Find where the given text appears and provide that cell's center as (x, y) coordinate. 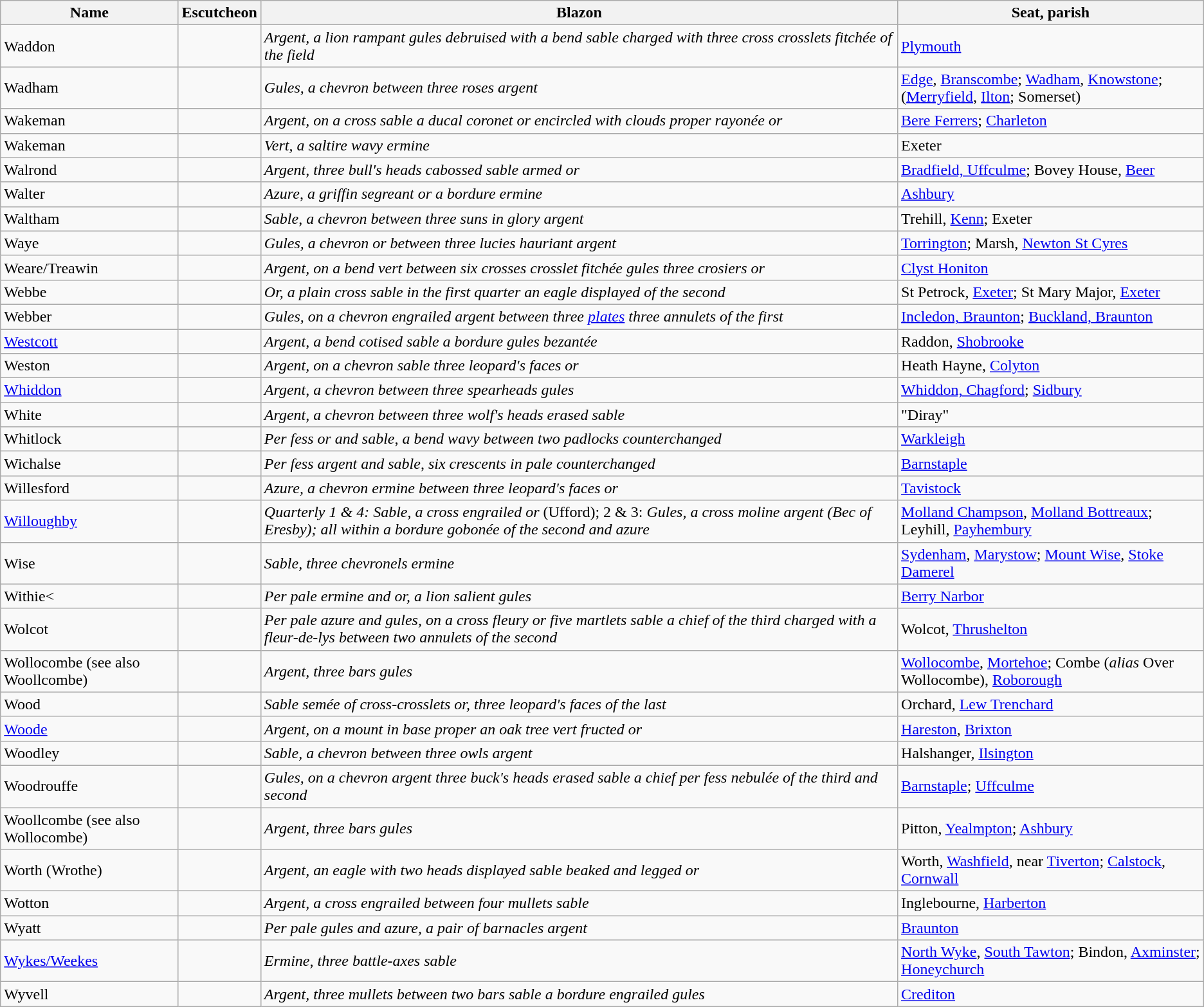
Gules, on a chevron engrailed argent between three plates three annulets of the first (579, 316)
Argent, on a chevron sable three leopard's faces or (579, 366)
Wyvell (89, 994)
Waye (89, 243)
Argent, a lion rampant gules debruised with a bend sable charged with three cross crosslets fitchée of the field (579, 46)
Berry Narbor (1051, 596)
Argent, on a cross sable a ducal coronet or encircled with clouds proper rayonée or (579, 121)
Argent, on a mount in base proper an oak tree vert fructed or (579, 729)
Sable, three chevronels ermine (579, 563)
Wichalse (89, 464)
Worth (Wrothe) (89, 871)
St Petrock, Exeter; St Mary Major, Exeter (1051, 292)
Gules, a chevron or between three lucies hauriant argent (579, 243)
Woode (89, 729)
Sable semée of cross-crosslets or, three leopard's faces of the last (579, 704)
Edge, Branscombe; Wadham, Knowstone; (Merryfield, Ilton; Somerset) (1051, 87)
Withie< (89, 596)
Vert, a saltire wavy ermine (579, 145)
Clyst Honiton (1051, 268)
Azure, a chevron ermine between three leopard's faces or (579, 488)
Azure, a griffin segreant or a bordure ermine (579, 194)
Westcott (89, 341)
Argent, three bull's heads cabossed sable armed or (579, 170)
North Wyke, South Tawton; Bindon, Axminster; Honeychurch (1051, 961)
Per fess or and sable, a bend wavy between two padlocks counterchanged (579, 439)
Or, a plain cross sable in the first quarter an eagle displayed of the second (579, 292)
Sable, a chevron between three owls argent (579, 753)
Per pale gules and azure, a pair of barnacles argent (579, 928)
Whitlock (89, 439)
Hareston, Brixton (1051, 729)
Name (89, 13)
Sydenham, Marystow; Mount Wise, Stoke Damerel (1051, 563)
Ermine, three battle-axes sable (579, 961)
Blazon (579, 13)
Pitton, Yealmpton; Ashbury (1051, 828)
Molland Champson, Molland Bottreaux; Leyhill, Payhembury (1051, 521)
Webber (89, 316)
Argent, a chevron between three wolf's heads erased sable (579, 415)
Inglebourne, Harberton (1051, 903)
Bradfield, Uffculme; Bovey House, Beer (1051, 170)
Worth, Washfield, near Tiverton; Calstock, Cornwall (1051, 871)
Argent, a chevron between three spearheads gules (579, 390)
Waltham (89, 219)
Argent, an eagle with two heads displayed sable beaked and legged or (579, 871)
Webbe (89, 292)
Braunton (1051, 928)
"Diray" (1051, 415)
Seat, parish (1051, 13)
Wyatt (89, 928)
Raddon, Shobrooke (1051, 341)
Halshanger, Ilsington (1051, 753)
Crediton (1051, 994)
Whiddon (89, 390)
Weare/Treawin (89, 268)
Argent, a bend cotised sable a bordure gules bezantée (579, 341)
Sable, a chevron between three suns in glory argent (579, 219)
Weston (89, 366)
Wolcot, Thrushelton (1051, 629)
Willesford (89, 488)
Heath Hayne, Colyton (1051, 366)
Exeter (1051, 145)
Wood (89, 704)
Orchard, Lew Trenchard (1051, 704)
White (89, 415)
Argent, three mullets between two bars sable a bordure engrailed gules (579, 994)
Woodley (89, 753)
Argent, a cross engrailed between four mullets sable (579, 903)
Warkleigh (1051, 439)
Willoughby (89, 521)
Whiddon, Chagford; Sidbury (1051, 390)
Walrond (89, 170)
Plymouth (1051, 46)
Torrington; Marsh, Newton St Cyres (1051, 243)
Wollocombe, Mortehoe; Combe (alias Over Wollocombe), Roborough (1051, 671)
Trehill, Kenn; Exeter (1051, 219)
Woodrouffe (89, 786)
Bere Ferrers; Charleton (1051, 121)
Wolcot (89, 629)
Per fess argent and sable, six crescents in pale counterchanged (579, 464)
Argent, on a bend vert between six crosses crosslet fitchée gules three crosiers or (579, 268)
Wotton (89, 903)
Per pale ermine and or, a lion salient gules (579, 596)
Barnstaple; Uffculme (1051, 786)
Tavistock (1051, 488)
Woollcombe (see also Wollocombe) (89, 828)
Barnstaple (1051, 464)
Incledon, Braunton; Buckland, Braunton (1051, 316)
Ashbury (1051, 194)
Gules, a chevron between three roses argent (579, 87)
Gules, on a chevron argent three buck's heads erased sable a chief per fess nebulée of the third and second (579, 786)
Wise (89, 563)
Waddon (89, 46)
Wadham (89, 87)
Walter (89, 194)
Wollocombe (see also Woollcombe) (89, 671)
Wykes/Weekes (89, 961)
Escutcheon (219, 13)
